For the text-containing cell, return its midpoint in [X, Y] coordinate format. 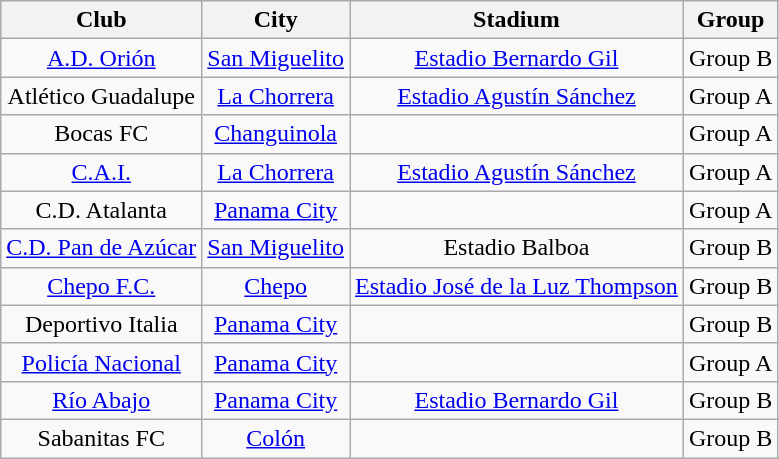
Chepo F.C. [102, 286]
Atlético Guadalupe [102, 96]
C.D. Pan de Azúcar [102, 248]
Estadio Balboa [517, 248]
Estadio José de la Luz Thompson [517, 286]
Sabanitas FC [102, 438]
Changuinola [276, 134]
A.D. Orión [102, 58]
C.A.I. [102, 172]
Stadium [517, 20]
Chepo [276, 286]
Group [730, 20]
City [276, 20]
Club [102, 20]
Deportivo Italia [102, 324]
C.D. Atalanta [102, 210]
Policía Nacional [102, 362]
Bocas FC [102, 134]
Río Abajo [102, 400]
Colón [276, 438]
